Return [x, y] of the center of cell containing provided text 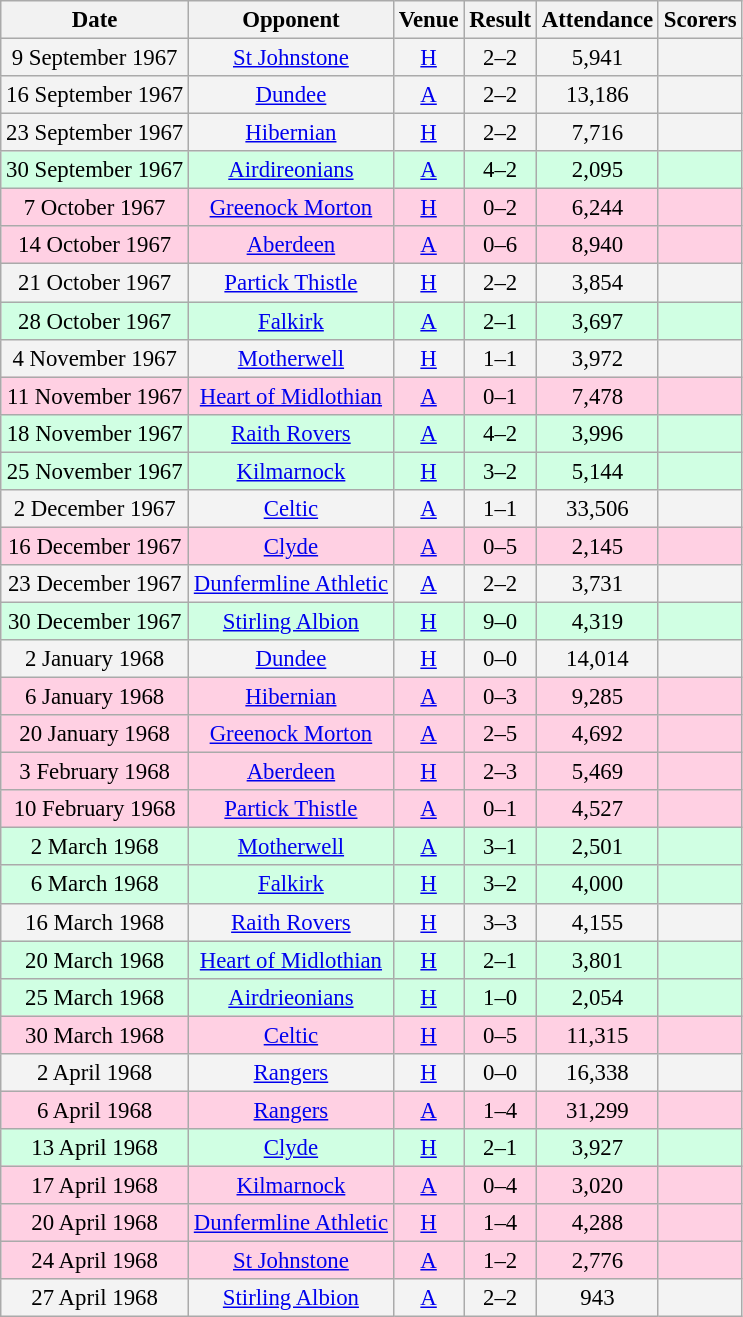
2,501 [597, 847]
23 December 1967 [95, 584]
33,506 [597, 509]
7,478 [597, 396]
3,697 [597, 321]
3,731 [597, 584]
7 October 1967 [95, 208]
4,692 [597, 734]
2 December 1967 [95, 509]
30 September 1967 [95, 170]
4,288 [597, 1223]
25 November 1967 [95, 471]
943 [597, 1298]
21 October 1967 [95, 283]
2,095 [597, 170]
16 March 1968 [95, 922]
Venue [428, 20]
7,716 [597, 133]
23 September 1967 [95, 133]
10 February 1968 [95, 809]
31,299 [597, 1110]
4,000 [597, 885]
4,319 [597, 621]
0–2 [500, 208]
3–3 [500, 922]
2–5 [500, 734]
1–0 [500, 997]
13 April 1968 [95, 1148]
6 March 1968 [95, 885]
13,186 [597, 95]
5,941 [597, 58]
16 September 1967 [95, 95]
5,469 [597, 772]
1–2 [500, 1261]
3–1 [500, 847]
18 November 1967 [95, 433]
20 January 1968 [95, 734]
2,776 [597, 1261]
6 April 1968 [95, 1110]
9,285 [597, 697]
11,315 [597, 1035]
2,145 [597, 546]
3,801 [597, 960]
2–3 [500, 772]
30 December 1967 [95, 621]
3,854 [597, 283]
6,244 [597, 208]
0–3 [500, 697]
4 November 1967 [95, 358]
4,155 [597, 922]
3,996 [597, 433]
5,144 [597, 471]
Airdireonians [292, 170]
Date [95, 20]
2,054 [597, 997]
16,338 [597, 1073]
28 October 1967 [95, 321]
4,527 [597, 809]
27 April 1968 [95, 1298]
Attendance [597, 20]
3,972 [597, 358]
0–6 [500, 245]
3 February 1968 [95, 772]
25 March 1968 [95, 997]
11 November 1967 [95, 396]
20 April 1968 [95, 1223]
2 January 1968 [95, 659]
14,014 [597, 659]
17 April 1968 [95, 1185]
6 January 1968 [95, 697]
Opponent [292, 20]
Scorers [700, 20]
0–4 [500, 1185]
2 April 1968 [95, 1073]
9–0 [500, 621]
8,940 [597, 245]
2 March 1968 [95, 847]
9 September 1967 [95, 58]
16 December 1967 [95, 546]
3,020 [597, 1185]
20 March 1968 [95, 960]
Airdrieonians [292, 997]
3,927 [597, 1148]
24 April 1968 [95, 1261]
14 October 1967 [95, 245]
Result [500, 20]
30 March 1968 [95, 1035]
